Find where the given text appears and provide that cell's center as (X, Y) coordinate. 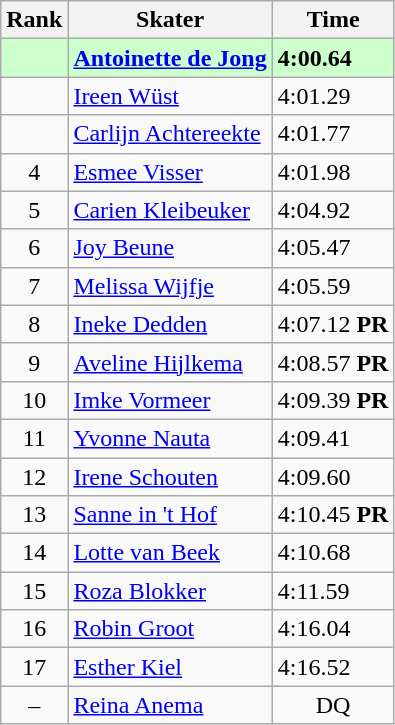
Skater (170, 20)
Carien Kleibeuker (170, 210)
Reina Anema (170, 705)
Robin Groot (170, 629)
4:09.60 (333, 477)
9 (34, 362)
4:04.92 (333, 210)
15 (34, 591)
– (34, 705)
13 (34, 515)
7 (34, 286)
DQ (333, 705)
4:08.57 PR (333, 362)
16 (34, 629)
Roza Blokker (170, 591)
6 (34, 248)
Melissa Wijfje (170, 286)
Antoinette de Jong (170, 58)
4:01.98 (333, 172)
Joy Beune (170, 248)
Aveline Hijlkema (170, 362)
Esmee Visser (170, 172)
Rank (34, 20)
4:16.04 (333, 629)
11 (34, 438)
4:09.39 PR (333, 400)
Imke Vormeer (170, 400)
5 (34, 210)
Lotte van Beek (170, 553)
4:11.59 (333, 591)
Ireen Wüst (170, 96)
4:05.59 (333, 286)
4:01.29 (333, 96)
4:01.77 (333, 134)
4:05.47 (333, 248)
4:10.68 (333, 553)
4:16.52 (333, 667)
12 (34, 477)
4 (34, 172)
Carlijn Achtereekte (170, 134)
8 (34, 324)
Yvonne Nauta (170, 438)
10 (34, 400)
14 (34, 553)
4:10.45 PR (333, 515)
Esther Kiel (170, 667)
4:09.41 (333, 438)
17 (34, 667)
4:07.12 PR (333, 324)
Irene Schouten (170, 477)
4:00.64 (333, 58)
Ineke Dedden (170, 324)
Time (333, 20)
Sanne in 't Hof (170, 515)
